Output the [X, Y] coordinate of the center of the cell containing the given text.  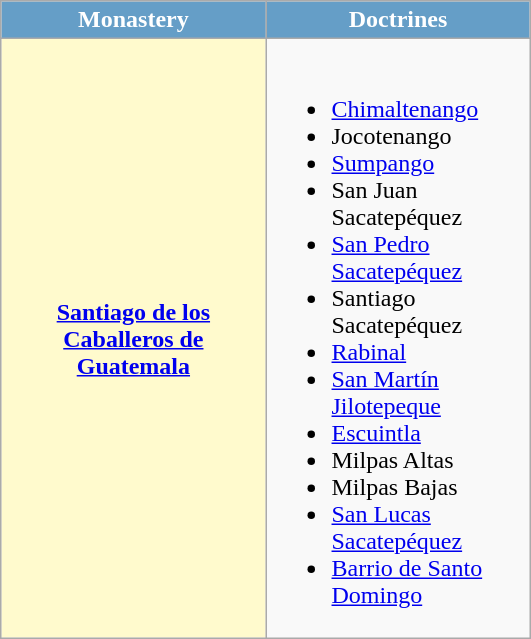
Santiago de los Caballeros de Guatemala [134, 338]
Monastery [134, 20]
Doctrines [398, 20]
